Pinpoint the cell where the given text exists, returning its [X, Y] midpoint coordinate. 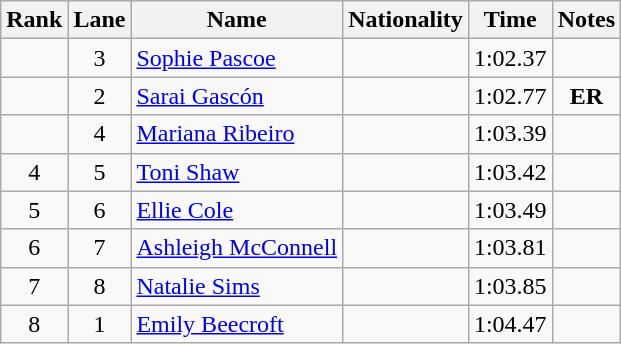
Sophie Pascoe [237, 58]
1:03.49 [510, 210]
Notes [586, 20]
1 [100, 324]
Ashleigh McConnell [237, 248]
1:03.81 [510, 248]
Ellie Cole [237, 210]
1:02.77 [510, 96]
Nationality [406, 20]
Mariana Ribeiro [237, 134]
1:03.39 [510, 134]
Sarai Gascón [237, 96]
Emily Beecroft [237, 324]
Rank [34, 20]
1:03.42 [510, 172]
3 [100, 58]
Name [237, 20]
1:04.47 [510, 324]
Time [510, 20]
Lane [100, 20]
ER [586, 96]
Natalie Sims [237, 286]
Toni Shaw [237, 172]
2 [100, 96]
1:03.85 [510, 286]
1:02.37 [510, 58]
